Return [X, Y] of the center of cell containing provided text 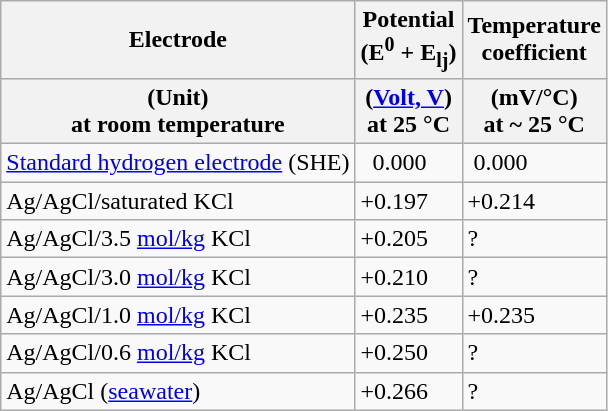
+0.250 [408, 353]
(mV/°C)at ~ 25 °C [534, 112]
Electrode [178, 40]
+0.266 [408, 391]
Temperaturecoefficient [534, 40]
Ag/AgCl/1.0 mol/kg KCl [178, 315]
(Volt, V)at 25 °C [408, 112]
+0.214 [534, 201]
+0.197 [408, 201]
Ag/AgCl/0.6 mol/kg KCl [178, 353]
(Unit)at room temperature [178, 112]
Potential(E0 + Elj) [408, 40]
Ag/AgCl/3.0 mol/kg KCl [178, 277]
+0.210 [408, 277]
Ag/AgCl/3.5 mol/kg KCl [178, 239]
Standard hydrogen electrode (SHE) [178, 163]
Ag/AgCl (seawater) [178, 391]
Ag/AgCl/saturated KCl [178, 201]
+0.205 [408, 239]
